Detect which cell encompasses the target text, then output its (X, Y) center coordinate. 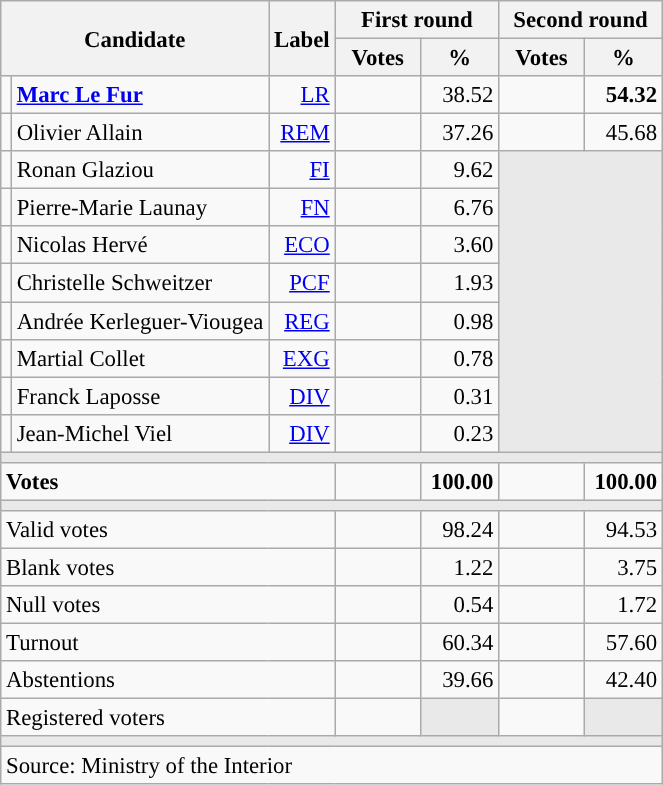
1.93 (460, 283)
39.66 (460, 680)
LR (302, 95)
Christelle Schweitzer (140, 283)
98.24 (460, 530)
1.72 (623, 605)
Martial Collet (140, 358)
0.98 (460, 321)
0.31 (460, 396)
94.53 (623, 530)
57.60 (623, 643)
6.76 (460, 208)
Nicolas Hervé (140, 245)
38.52 (460, 95)
45.68 (623, 133)
Ronan Glaziou (140, 170)
Turnout (168, 643)
First round (417, 20)
EXG (302, 358)
Franck Laposse (140, 396)
42.40 (623, 680)
REG (302, 321)
Second round (581, 20)
FN (302, 208)
9.62 (460, 170)
Valid votes (168, 530)
FI (302, 170)
Registered voters (168, 718)
0.54 (460, 605)
Label (302, 38)
Source: Ministry of the Interior (332, 766)
3.60 (460, 245)
1.22 (460, 567)
Null votes (168, 605)
3.75 (623, 567)
Pierre-Marie Launay (140, 208)
Blank votes (168, 567)
ECO (302, 245)
54.32 (623, 95)
Olivier Allain (140, 133)
Candidate (135, 38)
REM (302, 133)
Andrée Kerleguer-Viougea (140, 321)
Jean-Michel Viel (140, 433)
Marc Le Fur (140, 95)
37.26 (460, 133)
PCF (302, 283)
Abstentions (168, 680)
60.34 (460, 643)
0.23 (460, 433)
0.78 (460, 358)
